Return (x, y) of the center of cell containing provided text 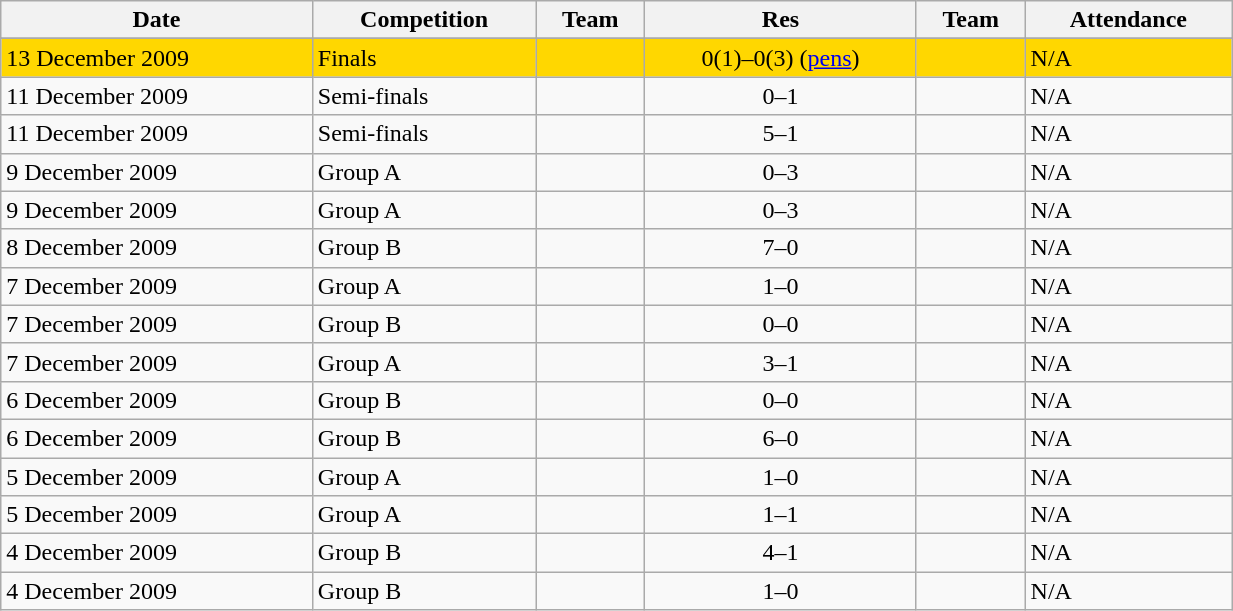
5–1 (781, 134)
3–1 (781, 362)
Date (157, 20)
8 December 2009 (157, 248)
1–1 (781, 515)
4–1 (781, 553)
13 December 2009 (157, 58)
Competition (424, 20)
Finals (424, 58)
0(1)–0(3) (pens) (781, 58)
0–1 (781, 96)
7–0 (781, 248)
Res (781, 20)
Attendance (1128, 20)
6–0 (781, 438)
